Capture the cell that displays the provided text and extract its (X, Y) central coordinate. 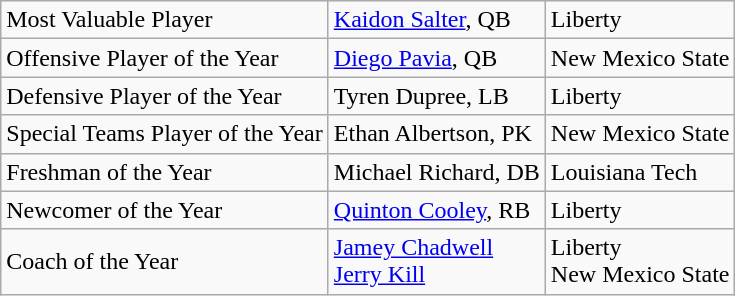
Diego Pavia, QB (436, 58)
Quinton Cooley, RB (436, 210)
Offensive Player of the Year (165, 58)
Freshman of the Year (165, 172)
Defensive Player of the Year (165, 96)
Coach of the Year (165, 262)
Kaidon Salter, QB (436, 20)
Ethan Albertson, PK (436, 134)
Louisiana Tech (640, 172)
LibertyNew Mexico State (640, 262)
Most Valuable Player (165, 20)
Michael Richard, DB (436, 172)
Newcomer of the Year (165, 210)
Tyren Dupree, LB (436, 96)
Jamey ChadwellJerry Kill (436, 262)
Special Teams Player of the Year (165, 134)
